Output the [x, y] coordinate of the center of the cell containing the given text.  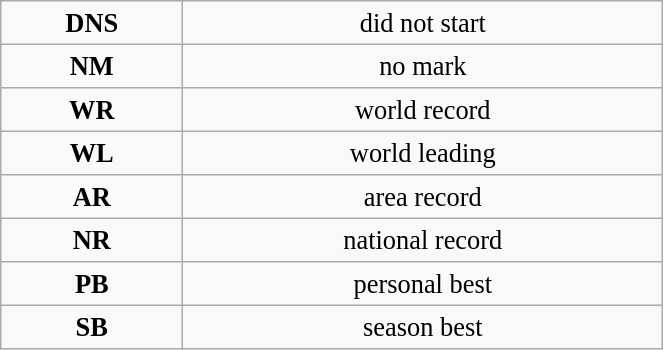
SB [92, 327]
NR [92, 240]
did not start [423, 22]
world leading [423, 153]
DNS [92, 22]
season best [423, 327]
WL [92, 153]
world record [423, 109]
AR [92, 197]
WR [92, 109]
PB [92, 284]
national record [423, 240]
no mark [423, 66]
personal best [423, 284]
NM [92, 66]
area record [423, 197]
